Return [x, y] of the center of cell containing provided text 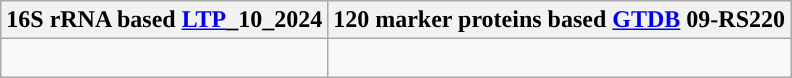
16S rRNA based LTP_10_2024 [164, 20]
120 marker proteins based GTDB 09-RS220 [560, 20]
